Search for the cell housing the specified text and yield its [X, Y] center coordinate. 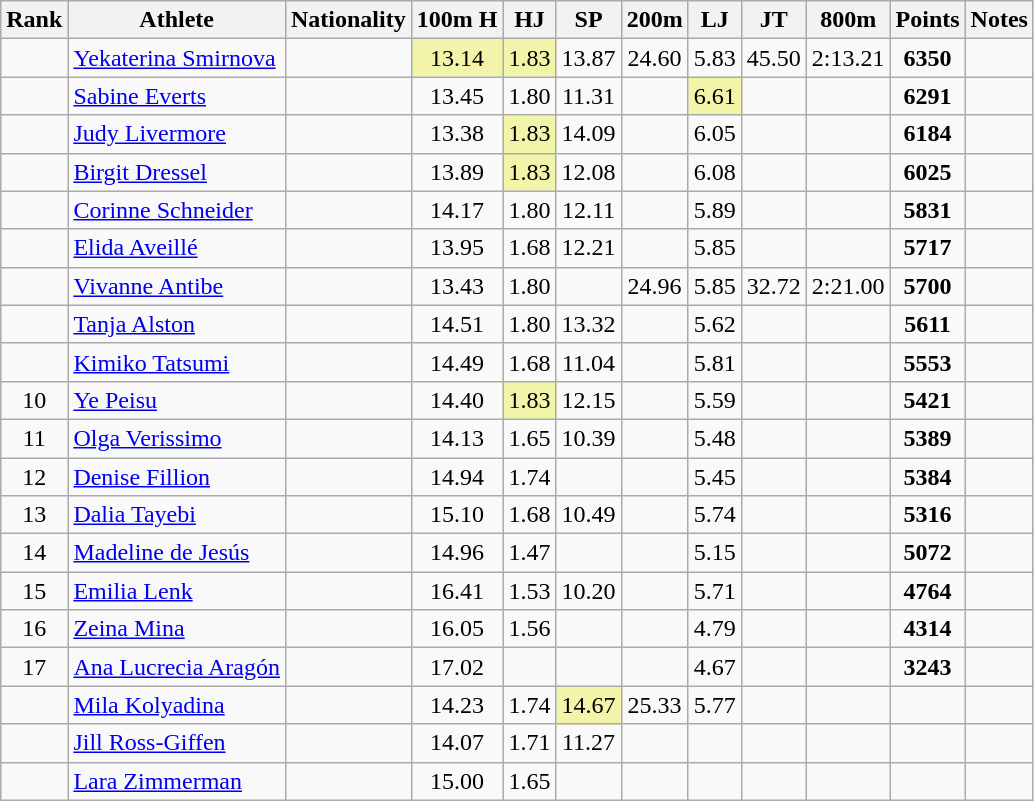
800m [848, 20]
16.41 [457, 591]
Mila Kolyadina [177, 705]
1.56 [530, 629]
6.08 [714, 172]
5553 [928, 362]
13.45 [457, 96]
12.15 [588, 400]
5.71 [714, 591]
13.38 [457, 134]
32.72 [774, 286]
5.45 [714, 477]
5.59 [714, 400]
Notes [999, 20]
13.95 [457, 248]
14.17 [457, 210]
14.94 [457, 477]
5700 [928, 286]
12 [34, 477]
5.81 [714, 362]
6.61 [714, 96]
14.13 [457, 438]
14.40 [457, 400]
14 [34, 553]
Jill Ross-Giffen [177, 743]
11.04 [588, 362]
4764 [928, 591]
Dalia Tayebi [177, 515]
200m [654, 20]
5.74 [714, 515]
4.67 [714, 667]
16 [34, 629]
12.08 [588, 172]
1.47 [530, 553]
10.49 [588, 515]
13.14 [457, 58]
11 [34, 438]
14.07 [457, 743]
14.09 [588, 134]
13 [34, 515]
45.50 [774, 58]
6.05 [714, 134]
6350 [928, 58]
Emilia Lenk [177, 591]
Nationality [348, 20]
14.49 [457, 362]
5611 [928, 324]
Sabine Everts [177, 96]
Athlete [177, 20]
5.89 [714, 210]
13.43 [457, 286]
Corinne Schneider [177, 210]
12.21 [588, 248]
5.48 [714, 438]
Denise Fillion [177, 477]
12.11 [588, 210]
6184 [928, 134]
6025 [928, 172]
17 [34, 667]
Zeina Mina [177, 629]
14.96 [457, 553]
5717 [928, 248]
Madeline de Jesús [177, 553]
5072 [928, 553]
5421 [928, 400]
2:13.21 [848, 58]
JT [774, 20]
4.79 [714, 629]
10 [34, 400]
16.05 [457, 629]
Elida Aveillé [177, 248]
6291 [928, 96]
14.23 [457, 705]
5.83 [714, 58]
11.27 [588, 743]
Rank [34, 20]
Points [928, 20]
5316 [928, 515]
Yekaterina Smirnova [177, 58]
5831 [928, 210]
5384 [928, 477]
5.62 [714, 324]
5.77 [714, 705]
Vivanne Antibe [177, 286]
14.67 [588, 705]
15 [34, 591]
5.15 [714, 553]
Judy Livermore [177, 134]
15.00 [457, 781]
13.32 [588, 324]
Tanja Alston [177, 324]
Ana Lucrecia Aragón [177, 667]
25.33 [654, 705]
Olga Verissimo [177, 438]
24.96 [654, 286]
14.51 [457, 324]
10.20 [588, 591]
Lara Zimmerman [177, 781]
Ye Peisu [177, 400]
LJ [714, 20]
13.87 [588, 58]
13.89 [457, 172]
1.71 [530, 743]
1.53 [530, 591]
5389 [928, 438]
10.39 [588, 438]
17.02 [457, 667]
2:21.00 [848, 286]
SP [588, 20]
Birgit Dressel [177, 172]
Kimiko Tatsumi [177, 362]
11.31 [588, 96]
3243 [928, 667]
24.60 [654, 58]
15.10 [457, 515]
100m H [457, 20]
HJ [530, 20]
4314 [928, 629]
